From the cell containing the given text, extract its center point as (X, Y) coordinate. 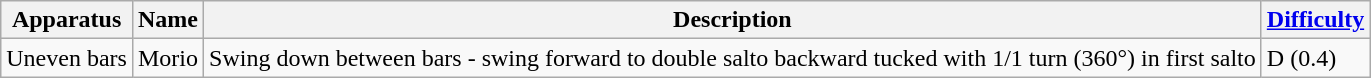
D (0.4) (1315, 58)
Name (168, 20)
Uneven bars (67, 58)
Apparatus (67, 20)
Swing down between bars - swing forward to double salto backward tucked with 1/1 turn (360°) in first salto (733, 58)
Morio (168, 58)
Description (733, 20)
Difficulty (1315, 20)
